Pinpoint the cell where the given text exists, returning its (x, y) midpoint coordinate. 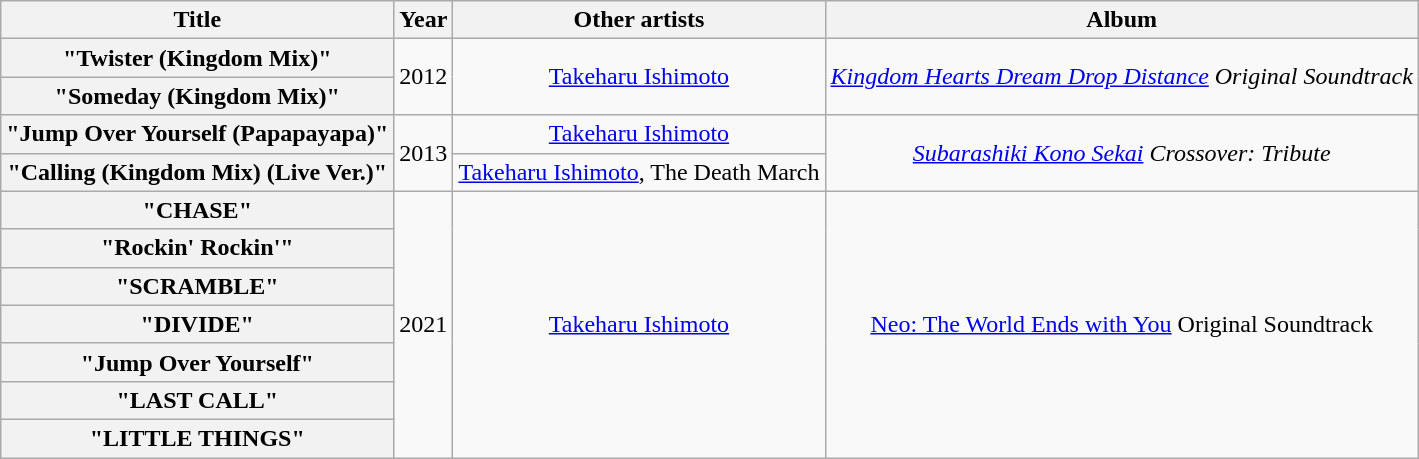
Takeharu Ishimoto, The Death March (639, 172)
"Calling (Kingdom Mix) (Live Ver.)" (198, 172)
2013 (424, 153)
2012 (424, 77)
"Someday (Kingdom Mix)" (198, 96)
"SCRAMBLE" (198, 286)
"LAST CALL" (198, 400)
2021 (424, 324)
Kingdom Hearts Dream Drop Distance Original Soundtrack (1122, 77)
"DIVIDE" (198, 324)
"Rockin' Rockin'" (198, 248)
Neo: The World Ends with You Original Soundtrack (1122, 324)
"Twister (Kingdom Mix)" (198, 58)
Subarashiki Kono Sekai Crossover: Tribute (1122, 153)
"Jump Over Yourself (Papapayapa)" (198, 134)
"CHASE" (198, 210)
Title (198, 20)
Other artists (639, 20)
"LITTLE THINGS" (198, 438)
"Jump Over Yourself" (198, 362)
Year (424, 20)
Album (1122, 20)
